Pinpoint the cell where the given text exists, returning its [X, Y] midpoint coordinate. 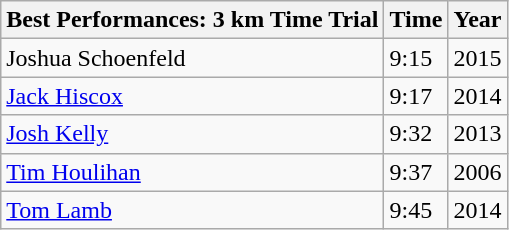
9:45 [416, 210]
Tim Houlihan [192, 172]
9:17 [416, 96]
2013 [478, 134]
Year [478, 20]
Time [416, 20]
Josh Kelly [192, 134]
Jack Hiscox [192, 96]
2006 [478, 172]
Best Performances: 3 km Time Trial [192, 20]
9:37 [416, 172]
9:15 [416, 58]
2015 [478, 58]
Tom Lamb [192, 210]
9:32 [416, 134]
Joshua Schoenfeld [192, 58]
